Extract the (x, y) coordinate from the center of the cell holding the provided text.  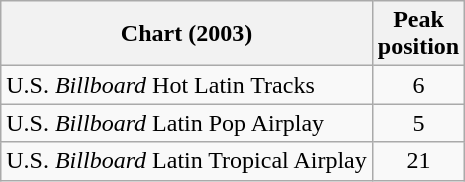
21 (418, 161)
6 (418, 85)
Peakposition (418, 34)
U.S. Billboard Latin Tropical Airplay (187, 161)
Chart (2003) (187, 34)
5 (418, 123)
U.S. Billboard Hot Latin Tracks (187, 85)
U.S. Billboard Latin Pop Airplay (187, 123)
